For the text-containing cell, return its midpoint in (X, Y) coordinate format. 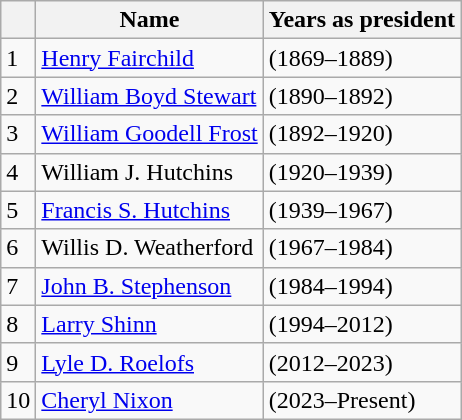
(1984–1994) (362, 286)
Years as president (362, 20)
(1994–2012) (362, 324)
William Boyd Stewart (150, 96)
(1890–1892) (362, 96)
Willis D. Weatherford (150, 248)
9 (18, 362)
10 (18, 400)
7 (18, 286)
(1869–1889) (362, 58)
William J. Hutchins (150, 172)
Francis S. Hutchins (150, 210)
Larry Shinn (150, 324)
(1967–1984) (362, 248)
6 (18, 248)
(2012–2023) (362, 362)
(2023–Present) (362, 400)
5 (18, 210)
4 (18, 172)
Henry Fairchild (150, 58)
3 (18, 134)
William Goodell Frost (150, 134)
John B. Stephenson (150, 286)
(1920–1939) (362, 172)
Name (150, 20)
(1939–1967) (362, 210)
(1892–1920) (362, 134)
Cheryl Nixon (150, 400)
1 (18, 58)
Lyle D. Roelofs (150, 362)
8 (18, 324)
2 (18, 96)
